Search for the cell housing the specified text and yield its (x, y) center coordinate. 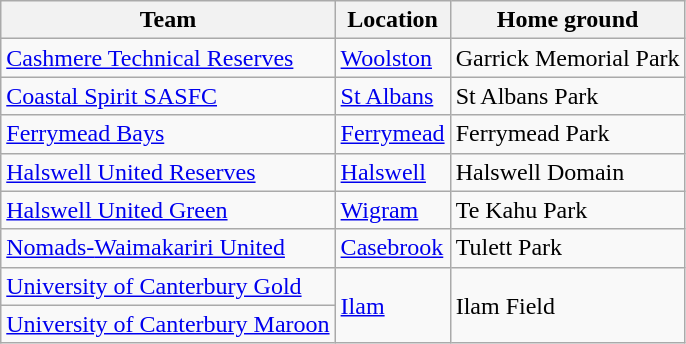
Ilam (392, 305)
Casebrook (392, 248)
University of Canterbury Gold (168, 286)
Wigram (392, 210)
Halswell United Reserves (168, 172)
St Albans (392, 96)
Te Kahu Park (568, 210)
Garrick Memorial Park (568, 58)
Ferrymead Park (568, 134)
Halswell Domain (568, 172)
Location (392, 20)
University of Canterbury Maroon (168, 324)
Cashmere Technical Reserves (168, 58)
Tulett Park (568, 248)
Ilam Field (568, 305)
Halswell (392, 172)
Home ground (568, 20)
Nomads-Waimakariri United (168, 248)
Coastal Spirit SASFC (168, 96)
Team (168, 20)
Ferrymead (392, 134)
St Albans Park (568, 96)
Woolston (392, 58)
Halswell United Green (168, 210)
Ferrymead Bays (168, 134)
